Identify which cell holds the provided text, then report its [x, y] central coordinate. 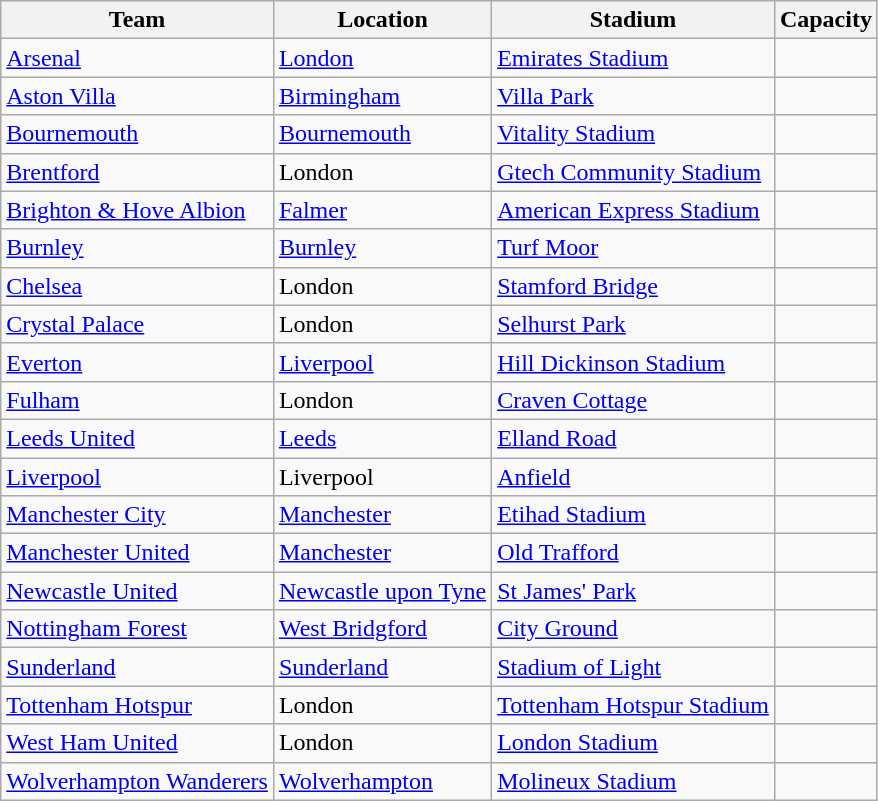
Manchester United [138, 553]
Leeds United [138, 438]
Location [382, 20]
Crystal Palace [138, 324]
Brentford [138, 172]
Leeds [382, 438]
Falmer [382, 210]
Tottenham Hotspur Stadium [634, 705]
Stadium of Light [634, 667]
Gtech Community Stadium [634, 172]
Fulham [138, 400]
Newcastle United [138, 591]
Stamford Bridge [634, 286]
West Bridgford [382, 629]
Manchester City [138, 515]
Molineux Stadium [634, 781]
Brighton & Hove Albion [138, 210]
Vitality Stadium [634, 134]
Nottingham Forest [138, 629]
Birmingham [382, 96]
Villa Park [634, 96]
City Ground [634, 629]
Chelsea [138, 286]
Anfield [634, 477]
Arsenal [138, 58]
Tottenham Hotspur [138, 705]
Newcastle upon Tyne [382, 591]
Aston Villa [138, 96]
Elland Road [634, 438]
American Express Stadium [634, 210]
Emirates Stadium [634, 58]
Etihad Stadium [634, 515]
West Ham United [138, 743]
Capacity [826, 20]
Wolverhampton [382, 781]
Turf Moor [634, 248]
Team [138, 20]
London Stadium [634, 743]
Old Trafford [634, 553]
Craven Cottage [634, 400]
Wolverhampton Wanderers [138, 781]
Hill Dickinson Stadium [634, 362]
Stadium [634, 20]
St James' Park [634, 591]
Selhurst Park [634, 324]
Everton [138, 362]
